Scan for the cell matching the given text and deliver its (x, y) coordinate at center. 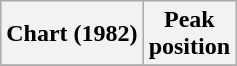
Chart (1982) (72, 34)
Peakposition (189, 34)
